Locate the cell with the specified text and output its [x, y] center coordinate. 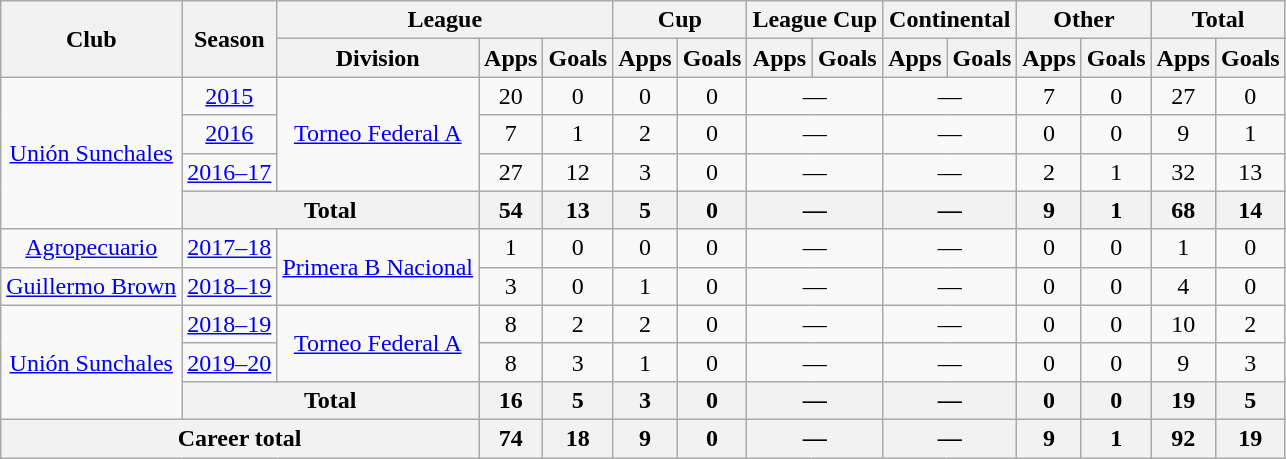
32 [1183, 172]
Guillermo Brown [92, 286]
20 [511, 96]
74 [511, 438]
14 [1250, 210]
Other [1084, 20]
2017–18 [230, 248]
Club [92, 39]
League [445, 20]
10 [1183, 324]
2016 [230, 134]
2016–17 [230, 172]
4 [1183, 286]
2015 [230, 96]
18 [578, 438]
Season [230, 39]
Primera B Nacional [378, 267]
68 [1183, 210]
16 [511, 400]
League Cup [815, 20]
Cup [680, 20]
54 [511, 210]
92 [1183, 438]
12 [578, 172]
Career total [240, 438]
Continental [950, 20]
Division [378, 58]
2019–20 [230, 362]
Agropecuario [92, 248]
